Return the (x, y) coordinate for the center point of the cell that contains the specified text.  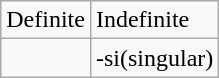
-si(singular) (154, 58)
Definite (46, 20)
Indefinite (154, 20)
